Locate the cell with the specified text and output its [X, Y] center coordinate. 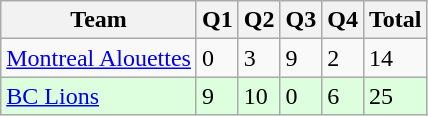
3 [259, 58]
BC Lions [99, 96]
6 [343, 96]
Q3 [301, 20]
Q4 [343, 20]
Team [99, 20]
14 [395, 58]
25 [395, 96]
Total [395, 20]
Montreal Alouettes [99, 58]
10 [259, 96]
Q2 [259, 20]
Q1 [217, 20]
2 [343, 58]
